From the cell containing the given text, extract its center point as (X, Y) coordinate. 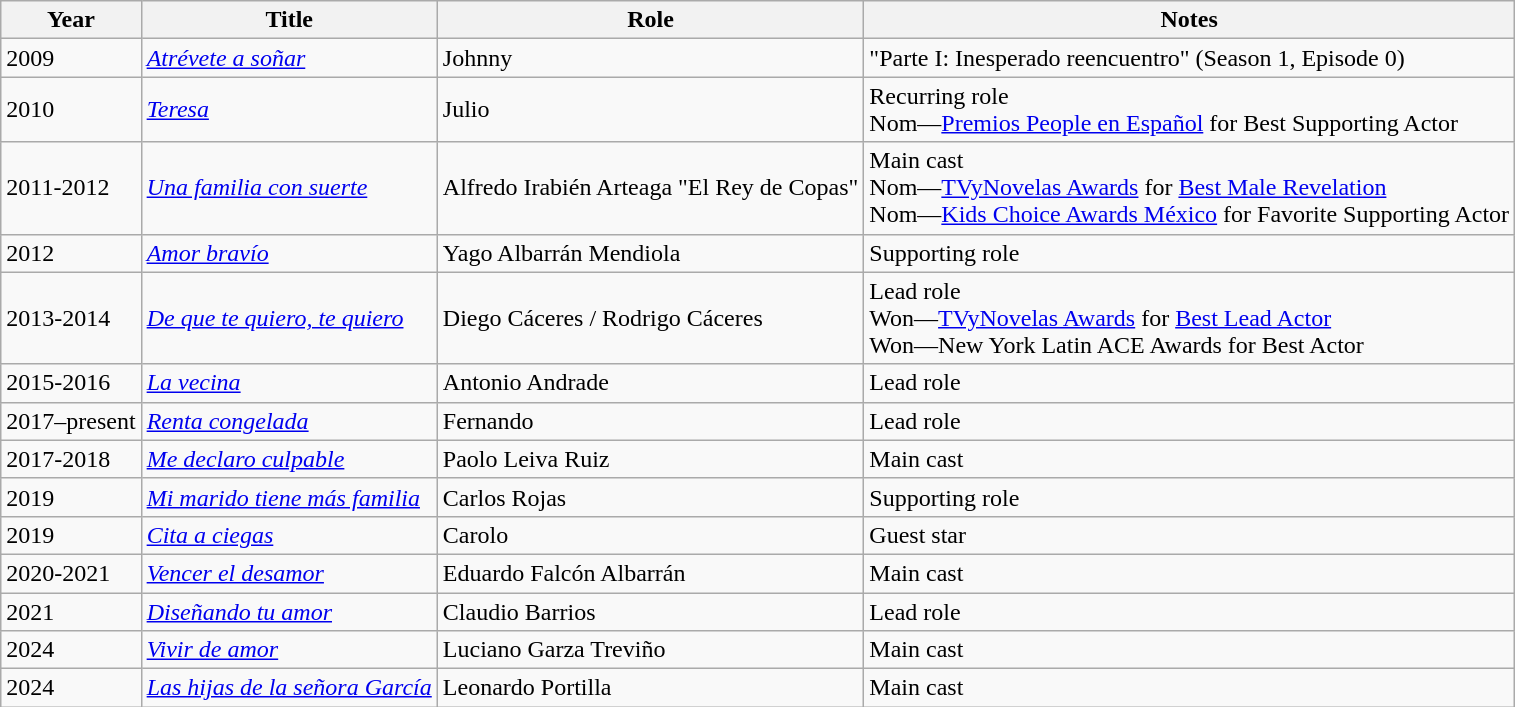
Me declaro culpable (289, 459)
Title (289, 20)
2009 (71, 58)
Una familia con suerte (289, 188)
Atrévete a soñar (289, 58)
Carlos Rojas (650, 497)
2017-2018 (71, 459)
Diseñando tu amor (289, 611)
Eduardo Falcón Albarrán (650, 573)
2012 (71, 253)
2015-2016 (71, 383)
Recurring roleNom—Premios People en Español for Best Supporting Actor (1190, 110)
Paolo Leiva Ruiz (650, 459)
Main castNom—TVyNovelas Awards for Best Male RevelationNom—Kids Choice Awards México for Favorite Supporting Actor (1190, 188)
Luciano Garza Treviño (650, 650)
Yago Albarrán Mendiola (650, 253)
La vecina (289, 383)
Claudio Barrios (650, 611)
Renta congelada (289, 421)
Diego Cáceres / Rodrigo Cáceres (650, 318)
Julio (650, 110)
2021 (71, 611)
Lead roleWon—TVyNovelas Awards for Best Lead ActorWon—New York Latin ACE Awards for Best Actor (1190, 318)
2020-2021 (71, 573)
Role (650, 20)
Guest star (1190, 535)
2011-2012 (71, 188)
De que te quiero, te quiero (289, 318)
Johnny (650, 58)
Vivir de amor (289, 650)
"Parte I: Inesperado reencuentro" (Season 1, Episode 0) (1190, 58)
2010 (71, 110)
Mi marido tiene más familia (289, 497)
Leonardo Portilla (650, 688)
Vencer el desamor (289, 573)
Alfredo Irabién Arteaga "El Rey de Copas" (650, 188)
Las hijas de la señora García (289, 688)
2013-2014 (71, 318)
Antonio Andrade (650, 383)
Notes (1190, 20)
Teresa (289, 110)
2017–present (71, 421)
Year (71, 20)
Fernando (650, 421)
Cita a ciegas (289, 535)
Carolo (650, 535)
Amor bravío (289, 253)
